Identify which cell holds the provided text, then report its [x, y] central coordinate. 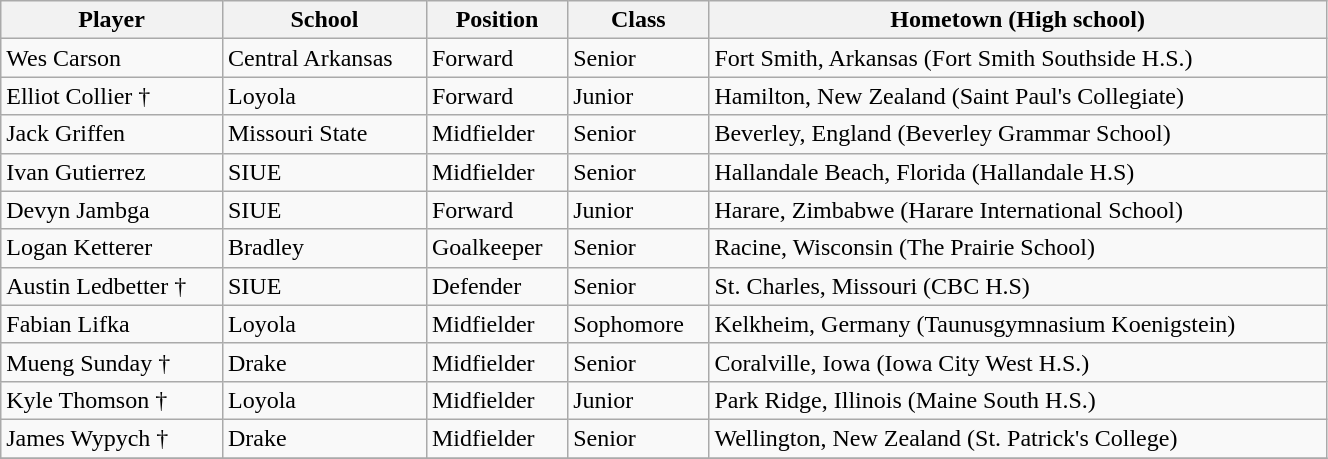
Mueng Sunday † [112, 362]
Austin Ledbetter † [112, 286]
Goalkeeper [496, 248]
Ivan Gutierrez [112, 172]
Central Arkansas [324, 58]
Fabian Lifka [112, 324]
Player [112, 20]
Class [638, 20]
School [324, 20]
Devyn Jambga [112, 210]
Beverley, England (Beverley Grammar School) [1018, 134]
Fort Smith, Arkansas (Fort Smith Southside H.S.) [1018, 58]
Missouri State [324, 134]
Kelkheim, Germany (Taunusgymnasium Koenigstein) [1018, 324]
James Wypych † [112, 438]
Sophomore [638, 324]
St. Charles, Missouri (CBC H.S) [1018, 286]
Wes Carson [112, 58]
Jack Griffen [112, 134]
Logan Ketterer [112, 248]
Elliot Collier † [112, 96]
Defender [496, 286]
Wellington, New Zealand (St. Patrick's College) [1018, 438]
Kyle Thomson † [112, 400]
Position [496, 20]
Hometown (High school) [1018, 20]
Harare, Zimbabwe (Harare International School) [1018, 210]
Hamilton, New Zealand (Saint Paul's Collegiate) [1018, 96]
Park Ridge, Illinois (Maine South H.S.) [1018, 400]
Coralville, Iowa (Iowa City West H.S.) [1018, 362]
Bradley [324, 248]
Hallandale Beach, Florida (Hallandale H.S) [1018, 172]
Racine, Wisconsin (The Prairie School) [1018, 248]
